Extract the (x, y) coordinate from the center of the cell holding the provided text.  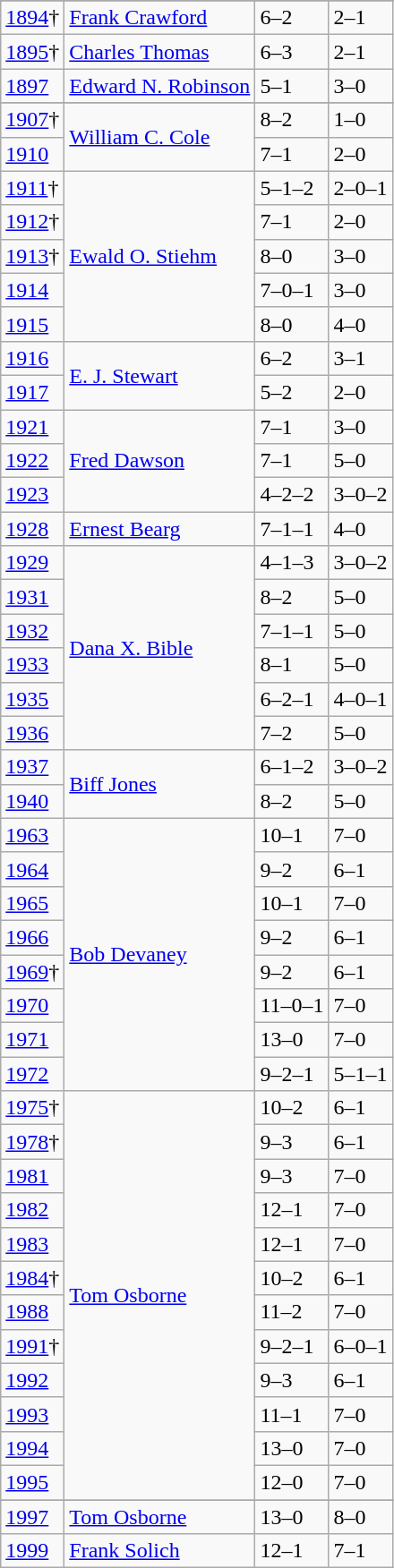
Frank Crawford (159, 18)
1992 (32, 1380)
1964 (32, 869)
1907† (32, 120)
1972 (32, 1074)
1969† (32, 971)
William C. Cole (159, 137)
Bob Devaney (159, 954)
1993 (32, 1414)
1933 (32, 665)
1999 (32, 1551)
1921 (32, 427)
1966 (32, 937)
4–1–3 (292, 563)
12–0 (292, 1482)
1970 (32, 1006)
1997 (32, 1517)
Fred Dawson (159, 461)
1936 (32, 733)
1929 (32, 563)
7–2 (292, 733)
1910 (32, 154)
5–2 (292, 392)
1895† (32, 52)
1913† (32, 256)
1917 (32, 392)
11–2 (292, 1312)
11–1 (292, 1414)
1995 (32, 1482)
E. J. Stewart (159, 375)
1–0 (360, 120)
6–1–2 (292, 767)
Edward N. Robinson (159, 86)
7–0–1 (292, 290)
1940 (32, 801)
1912† (32, 222)
1988 (32, 1312)
6–3 (292, 52)
1982 (32, 1210)
1914 (32, 290)
1984† (32, 1278)
11–0–1 (292, 1006)
1911† (32, 188)
6–0–1 (360, 1346)
1994 (32, 1448)
Dana X. Bible (159, 648)
1965 (32, 903)
Frank Solich (159, 1551)
5–1 (292, 86)
1978† (32, 1142)
Charles Thomas (159, 52)
1983 (32, 1244)
1963 (32, 835)
3–1 (360, 358)
1928 (32, 529)
4–2–2 (292, 495)
1981 (32, 1176)
1897 (32, 86)
1931 (32, 597)
Ewald O. Stiehm (159, 256)
1975† (32, 1108)
1922 (32, 461)
1916 (32, 358)
1894† (32, 18)
Biff Jones (159, 784)
1923 (32, 495)
6–2–1 (292, 699)
1932 (32, 631)
8–1 (292, 665)
5–1–1 (360, 1074)
1971 (32, 1040)
2–0–1 (360, 188)
4–0–1 (360, 699)
Ernest Bearg (159, 529)
1991† (32, 1346)
1935 (32, 699)
1915 (32, 324)
5–1–2 (292, 188)
1937 (32, 767)
